Search for the cell housing the specified text and yield its (x, y) center coordinate. 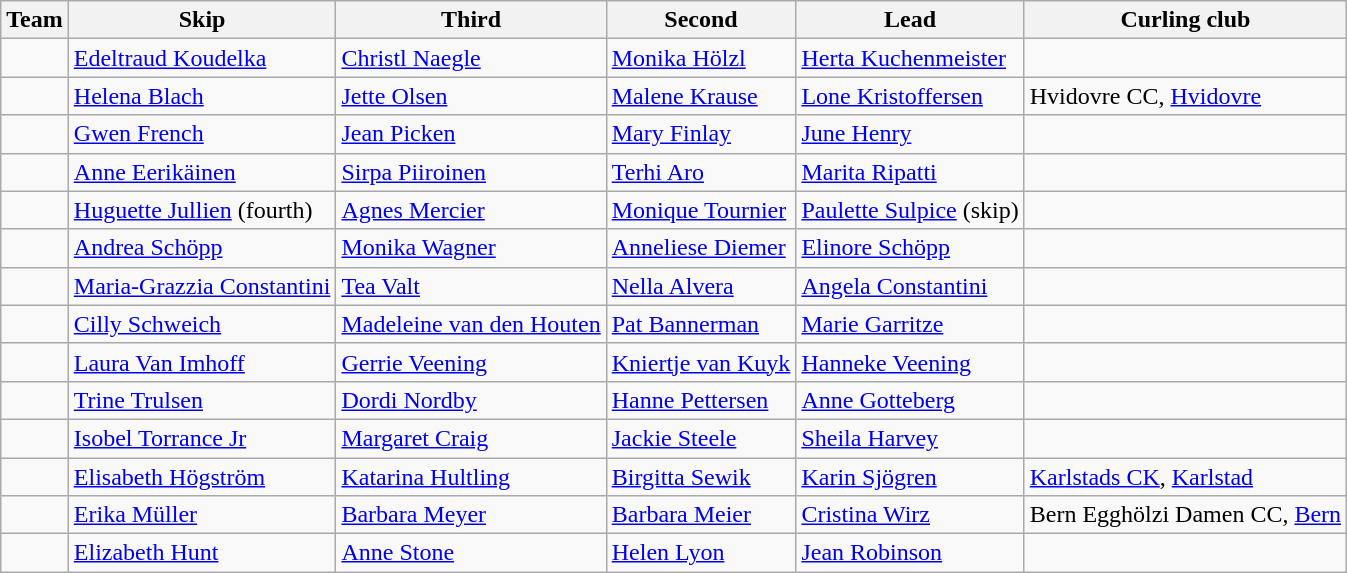
Monique Tournier (701, 210)
Second (701, 20)
Elizabeth Hunt (202, 553)
Anne Gotteberg (910, 400)
Gwen French (202, 134)
Barbara Meier (701, 515)
Herta Kuchenmeister (910, 58)
Huguette Jullien (fourth) (202, 210)
Dordi Nordby (471, 400)
Christl Naegle (471, 58)
Anne Eerikäinen (202, 172)
Karin Sjögren (910, 477)
Curling club (1185, 20)
Skip (202, 20)
Anneliese Diemer (701, 248)
June Henry (910, 134)
Hvidovre CC, Hvidovre (1185, 96)
Jette Olsen (471, 96)
Margaret Craig (471, 438)
Gerrie Veening (471, 362)
Jackie Steele (701, 438)
Monika Hölzl (701, 58)
Kniertje van Kuyk (701, 362)
Andrea Schöpp (202, 248)
Isobel Torrance Jr (202, 438)
Maria-Grazzia Constantini (202, 286)
Monika Wagner (471, 248)
Mary Finlay (701, 134)
Katarina Hultling (471, 477)
Agnes Mercier (471, 210)
Jean Robinson (910, 553)
Laura Van Imhoff (202, 362)
Paulette Sulpice (skip) (910, 210)
Anne Stone (471, 553)
Team (35, 20)
Angela Constantini (910, 286)
Barbara Meyer (471, 515)
Helena Blach (202, 96)
Cristina Wirz (910, 515)
Sheila Harvey (910, 438)
Third (471, 20)
Lead (910, 20)
Bern Egghölzi Damen CC, Bern (1185, 515)
Elinore Schöpp (910, 248)
Karlstads CK, Karlstad (1185, 477)
Malene Krause (701, 96)
Pat Bannerman (701, 324)
Sirpa Piiroinen (471, 172)
Terhi Aro (701, 172)
Helen Lyon (701, 553)
Hanne Pettersen (701, 400)
Trine Trulsen (202, 400)
Marie Garritze (910, 324)
Jean Picken (471, 134)
Cilly Schweich (202, 324)
Madeleine van den Houten (471, 324)
Lone Kristoffersen (910, 96)
Elisabeth Högström (202, 477)
Edeltraud Koudelka (202, 58)
Birgitta Sewik (701, 477)
Nella Alvera (701, 286)
Hanneke Veening (910, 362)
Tea Valt (471, 286)
Marita Ripatti (910, 172)
Erika Müller (202, 515)
